Capture the cell that displays the provided text and extract its [X, Y] central coordinate. 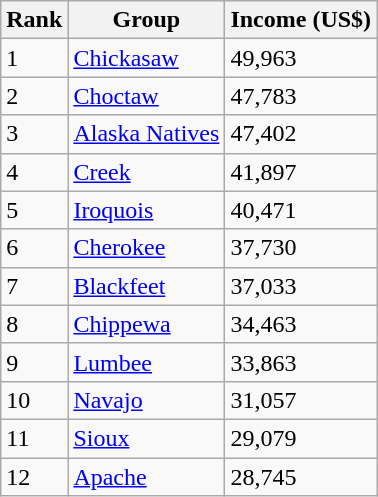
Income (US$) [301, 20]
33,863 [301, 362]
Lumbee [146, 362]
Group [146, 20]
37,730 [301, 248]
47,783 [301, 96]
5 [34, 210]
12 [34, 477]
47,402 [301, 134]
40,471 [301, 210]
31,057 [301, 400]
8 [34, 324]
34,463 [301, 324]
Chippewa [146, 324]
Chickasaw [146, 58]
28,745 [301, 477]
Alaska Natives [146, 134]
Sioux [146, 438]
1 [34, 58]
10 [34, 400]
Rank [34, 20]
4 [34, 172]
Navajo [146, 400]
6 [34, 248]
Creek [146, 172]
Cherokee [146, 248]
Iroquois [146, 210]
37,033 [301, 286]
7 [34, 286]
11 [34, 438]
Blackfeet [146, 286]
9 [34, 362]
49,963 [301, 58]
Apache [146, 477]
41,897 [301, 172]
29,079 [301, 438]
Choctaw [146, 96]
2 [34, 96]
3 [34, 134]
